Search for the cell housing the specified text and yield its [x, y] center coordinate. 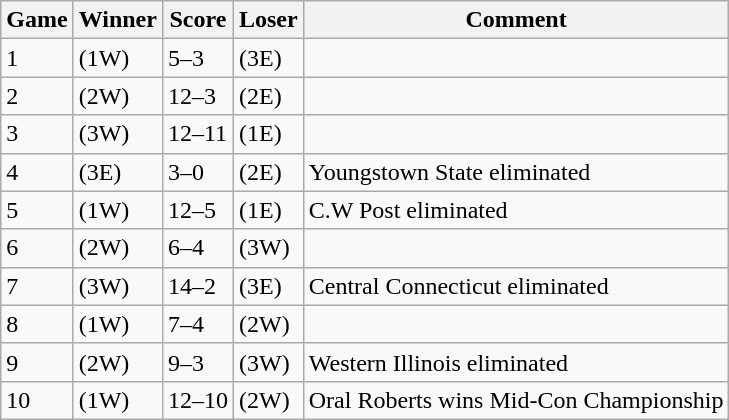
12–11 [198, 134]
9 [37, 362]
Youngstown State eliminated [516, 172]
4 [37, 172]
7 [37, 286]
Western Illinois eliminated [516, 362]
C.W Post eliminated [516, 210]
12–5 [198, 210]
3–0 [198, 172]
5 [37, 210]
Game [37, 20]
14–2 [198, 286]
5–3 [198, 58]
Winner [118, 20]
Oral Roberts wins Mid-Con Championship [516, 400]
Central Connecticut eliminated [516, 286]
6–4 [198, 248]
6 [37, 248]
Loser [268, 20]
Score [198, 20]
Comment [516, 20]
12–10 [198, 400]
12–3 [198, 96]
9–3 [198, 362]
8 [37, 324]
1 [37, 58]
7–4 [198, 324]
3 [37, 134]
10 [37, 400]
2 [37, 96]
